Extract the (X, Y) coordinate from the center of the cell holding the provided text.  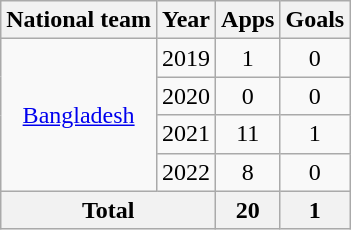
2019 (186, 58)
Total (108, 210)
Apps (248, 20)
Bangladesh (79, 115)
2020 (186, 96)
8 (248, 172)
Year (186, 20)
National team (79, 20)
20 (248, 210)
2021 (186, 134)
2022 (186, 172)
Goals (315, 20)
11 (248, 134)
